From the cell containing the given text, extract its center point as (x, y) coordinate. 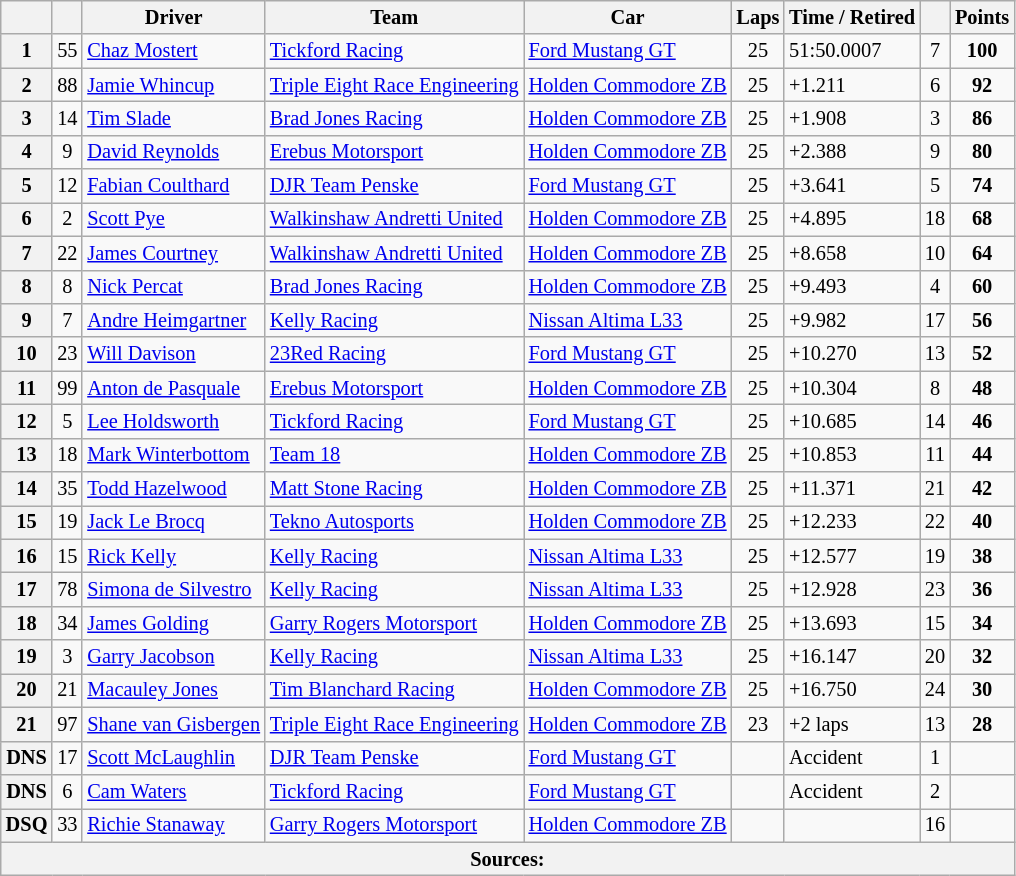
Garry Jacobson (174, 657)
48 (982, 388)
Points (982, 17)
30 (982, 690)
64 (982, 253)
+1.908 (852, 118)
Lee Holdsworth (174, 421)
+3.641 (852, 186)
Macauley Jones (174, 690)
42 (982, 489)
+10.685 (852, 421)
35 (67, 489)
Mark Winterbottom (174, 455)
+8.658 (852, 253)
52 (982, 354)
40 (982, 522)
97 (67, 724)
86 (982, 118)
James Golding (174, 623)
Todd Hazelwood (174, 489)
Richie Stanaway (174, 825)
Shane van Gisbergen (174, 724)
56 (982, 320)
Rick Kelly (174, 556)
Scott McLaughlin (174, 758)
+2.388 (852, 152)
Will Davison (174, 354)
Driver (174, 17)
60 (982, 287)
36 (982, 589)
+13.693 (852, 623)
92 (982, 85)
Team (394, 17)
Nick Percat (174, 287)
+12.577 (852, 556)
James Courtney (174, 253)
88 (67, 85)
Fabian Coulthard (174, 186)
28 (982, 724)
+10.304 (852, 388)
Jamie Whincup (174, 85)
74 (982, 186)
+10.853 (852, 455)
80 (982, 152)
51:50.0007 (852, 51)
100 (982, 51)
+12.233 (852, 522)
33 (67, 825)
55 (67, 51)
+9.493 (852, 287)
44 (982, 455)
78 (67, 589)
David Reynolds (174, 152)
24 (935, 690)
+2 laps (852, 724)
Andre Heimgartner (174, 320)
Scott Pye (174, 219)
38 (982, 556)
68 (982, 219)
Chaz Mostert (174, 51)
32 (982, 657)
+4.895 (852, 219)
46 (982, 421)
Jack Le Brocq (174, 522)
Car (628, 17)
Sources: (508, 859)
Matt Stone Racing (394, 489)
+16.147 (852, 657)
+10.270 (852, 354)
23Red Racing (394, 354)
+12.928 (852, 589)
+16.750 (852, 690)
99 (67, 388)
+9.982 (852, 320)
+11.371 (852, 489)
Laps (758, 17)
Team 18 (394, 455)
Tim Blanchard Racing (394, 690)
+1.211 (852, 85)
Cam Waters (174, 791)
Simona de Silvestro (174, 589)
Tekno Autosports (394, 522)
Anton de Pasquale (174, 388)
Tim Slade (174, 118)
Time / Retired (852, 17)
DSQ (27, 825)
